Scan for the cell matching the given text and deliver its (X, Y) coordinate at center. 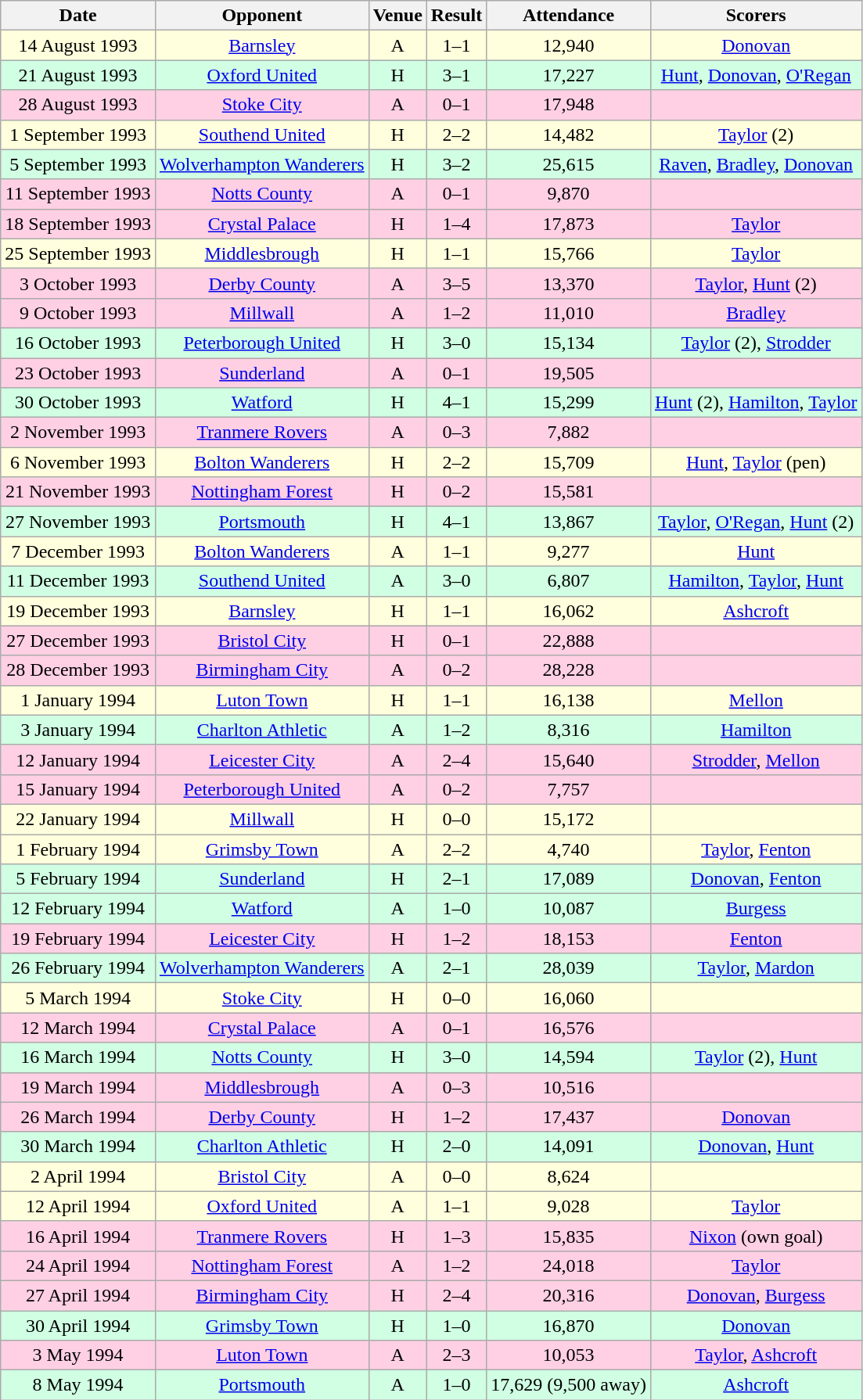
1 February 1994 (78, 849)
16,870 (569, 1326)
7,882 (569, 433)
16,060 (569, 998)
Taylor (2), Strodder (756, 343)
16,576 (569, 1028)
9,028 (569, 1206)
Taylor, Mardon (756, 968)
Fenton (756, 939)
27 November 1993 (78, 522)
3–2 (456, 164)
9,277 (569, 551)
17,089 (569, 879)
20,316 (569, 1295)
5 March 1994 (78, 998)
16 March 1994 (78, 1057)
Result (456, 16)
8,316 (569, 730)
30 October 1993 (78, 403)
Nixon (own goal) (756, 1236)
11,010 (569, 313)
10,516 (569, 1087)
15,581 (569, 492)
24 April 1994 (78, 1265)
16,138 (569, 700)
10,053 (569, 1355)
25 September 1993 (78, 253)
7,757 (569, 789)
15 January 1994 (78, 789)
12 March 1994 (78, 1028)
6 November 1993 (78, 462)
Hunt (2), Hamilton, Taylor (756, 403)
28,228 (569, 670)
Taylor (2), Hunt (756, 1057)
22,888 (569, 641)
Strodder, Mellon (756, 759)
Opponent (261, 16)
3 October 1993 (78, 283)
Hunt (756, 551)
19 December 1993 (78, 611)
Donovan, Hunt (756, 1147)
Scorers (756, 16)
21 November 1993 (78, 492)
Taylor (2) (756, 135)
9 October 1993 (78, 313)
13,370 (569, 283)
Taylor, Ashcroft (756, 1355)
22 January 1994 (78, 819)
28,039 (569, 968)
9,870 (569, 194)
Taylor, Fenton (756, 849)
14 August 1993 (78, 45)
8,624 (569, 1176)
24,018 (569, 1265)
15,299 (569, 403)
15,134 (569, 343)
Hamilton, Taylor, Hunt (756, 581)
13,867 (569, 522)
17,948 (569, 105)
Venue (397, 16)
1–4 (456, 224)
14,594 (569, 1057)
3–1 (456, 75)
Burgess (756, 909)
19,505 (569, 373)
11 September 1993 (78, 194)
2–3 (456, 1355)
27 April 1994 (78, 1295)
26 March 1994 (78, 1117)
Donovan, Fenton (756, 879)
25,615 (569, 164)
2 November 1993 (78, 433)
19 February 1994 (78, 939)
15,766 (569, 253)
Attendance (569, 16)
23 October 1993 (78, 373)
3 January 1994 (78, 730)
11 December 1993 (78, 581)
12 February 1994 (78, 909)
Donovan, Burgess (756, 1295)
Date (78, 16)
16,062 (569, 611)
Taylor, O'Regan, Hunt (2) (756, 522)
3 May 1994 (78, 1355)
12 January 1994 (78, 759)
15,640 (569, 759)
18 September 1993 (78, 224)
1–3 (456, 1236)
8 May 1994 (78, 1385)
10,087 (569, 909)
1 September 1993 (78, 135)
27 December 1993 (78, 641)
Hunt, Donovan, O'Regan (756, 75)
Bradley (756, 313)
30 April 1994 (78, 1326)
Taylor, Hunt (2) (756, 283)
17,437 (569, 1117)
2 April 1994 (78, 1176)
30 March 1994 (78, 1147)
15,172 (569, 819)
17,873 (569, 224)
Hunt, Taylor (pen) (756, 462)
Mellon (756, 700)
2–0 (456, 1147)
18,153 (569, 939)
21 August 1993 (78, 75)
28 August 1993 (78, 105)
Hamilton (756, 730)
Raven, Bradley, Donovan (756, 164)
16 October 1993 (78, 343)
1 January 1994 (78, 700)
15,709 (569, 462)
12 April 1994 (78, 1206)
17,227 (569, 75)
4,740 (569, 849)
14,091 (569, 1147)
19 March 1994 (78, 1087)
6,807 (569, 581)
7 December 1993 (78, 551)
14,482 (569, 135)
15,835 (569, 1236)
5 September 1993 (78, 164)
3–5 (456, 283)
17,629 (9,500 away) (569, 1385)
5 February 1994 (78, 879)
26 February 1994 (78, 968)
16 April 1994 (78, 1236)
28 December 1993 (78, 670)
12,940 (569, 45)
